Identify which cell holds the provided text, then report its [x, y] central coordinate. 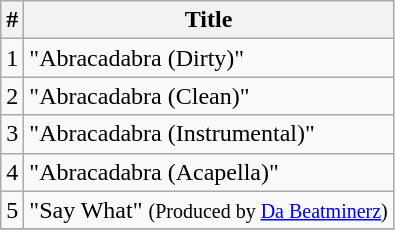
"Abracadabra (Instrumental)" [209, 134]
4 [12, 172]
# [12, 20]
"Abracadabra (Dirty)" [209, 58]
Title [209, 20]
1 [12, 58]
2 [12, 96]
"Abracadabra (Acapella)" [209, 172]
"Abracadabra (Clean)" [209, 96]
"Say What" (Produced by Da Beatminerz) [209, 210]
3 [12, 134]
5 [12, 210]
